Return the [x, y] coordinate for the center point of the cell that contains the specified text.  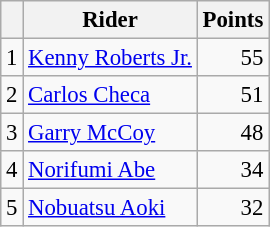
Kenny Roberts Jr. [110, 58]
2 [12, 95]
Norifumi Abe [110, 170]
55 [232, 58]
34 [232, 170]
48 [232, 133]
5 [12, 208]
32 [232, 208]
Rider [110, 20]
Carlos Checa [110, 95]
1 [12, 58]
Garry McCoy [110, 133]
3 [12, 133]
51 [232, 95]
Nobuatsu Aoki [110, 208]
Points [232, 20]
4 [12, 170]
